Determine the [X, Y] coordinate at the center of the cell enclosing the given text.  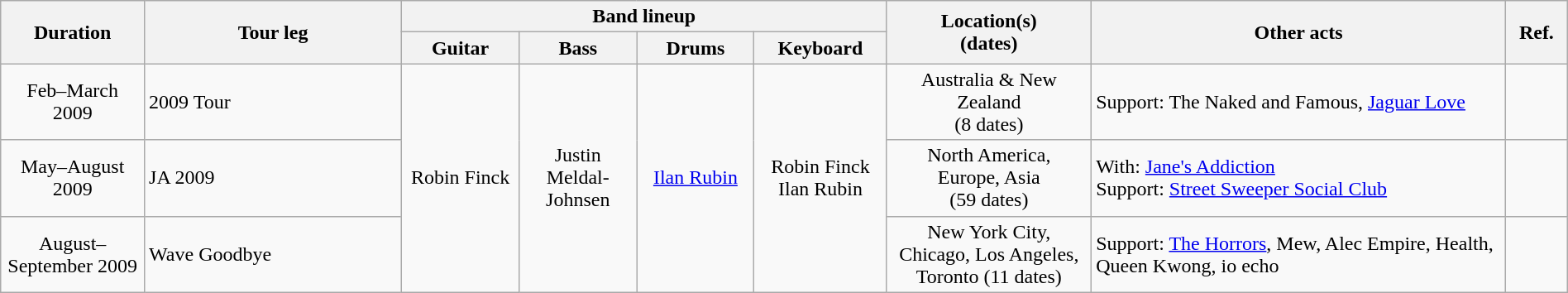
Drums [696, 48]
Other acts [1298, 32]
Support: The Horrors, Mew, Alec Empire, Health, Queen Kwong, io echo [1298, 254]
Feb–March 2009 [73, 102]
May–August 2009 [73, 178]
Tour leg [273, 32]
With: Jane's AddictionSupport: Street Sweeper Social Club [1298, 178]
Ref. [1537, 32]
Justin Meldal-Johnsen [578, 178]
2009 Tour [273, 102]
North America,Europe, Asia(59 dates) [989, 178]
Australia & New Zealand (8 dates) [989, 102]
Guitar [461, 48]
Robin FinckIlan Rubin [820, 178]
Robin Finck [461, 178]
New York City, Chicago, Los Angeles, Toronto (11 dates) [989, 254]
Keyboard [820, 48]
Wave Goodbye [273, 254]
JA 2009 [273, 178]
Band lineup [644, 17]
Ilan Rubin [696, 178]
Location(s)(dates) [989, 32]
Duration [73, 32]
Bass [578, 48]
Support: The Naked and Famous, Jaguar Love [1298, 102]
August–September 2009 [73, 254]
